Capture the cell that displays the provided text and extract its [x, y] central coordinate. 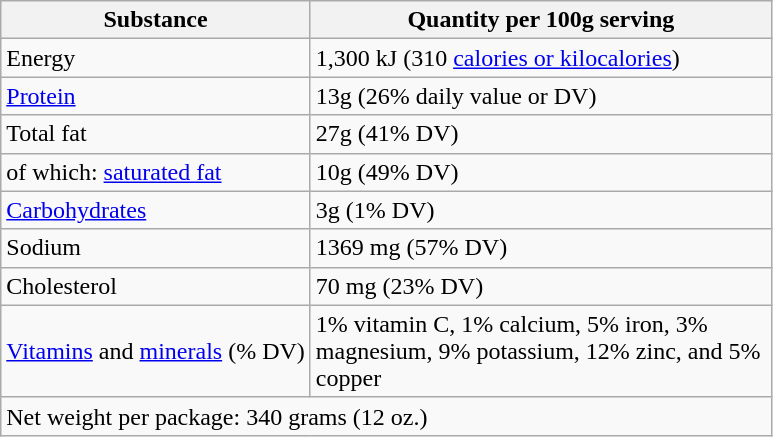
Cholesterol [156, 286]
Net weight per package: 340 grams (12 oz.) [386, 416]
70 mg (23% DV) [540, 286]
Quantity per 100g serving [540, 20]
Substance [156, 20]
13g (26% daily value or DV) [540, 96]
27g (41% DV) [540, 134]
Total fat [156, 134]
of which: saturated fat [156, 172]
Vitamins and minerals (% DV) [156, 351]
Protein [156, 96]
10g (49% DV) [540, 172]
Energy [156, 58]
1369 mg (57% DV) [540, 248]
Carbohydrates [156, 210]
Sodium [156, 248]
1,300 kJ (310 calories or kilocalories) [540, 58]
3g (1% DV) [540, 210]
1% vitamin C, 1% calcium, 5% iron, 3% magnesium, 9% potassium, 12% zinc, and 5% copper [540, 351]
